Return [X, Y] of the center of cell containing provided text 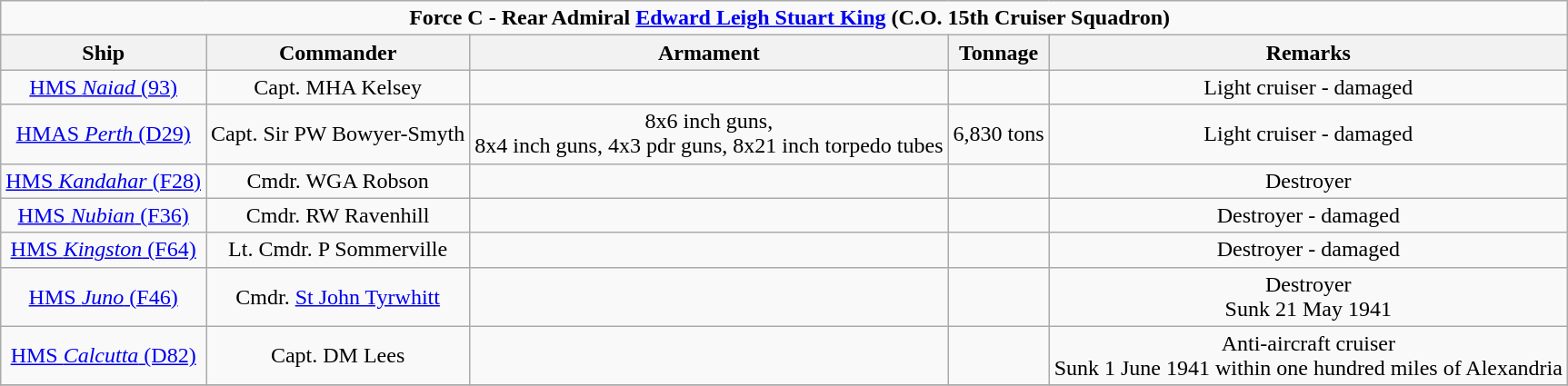
Cmdr. RW Ravenhill [338, 215]
Destroyer [1308, 181]
DestroyerSunk 21 May 1941 [1308, 296]
HMS Naiad (93) [104, 87]
HMS Kandahar (F28) [104, 181]
Capt. DM Lees [338, 356]
HMS Calcutta (D82) [104, 356]
Commander [338, 53]
Capt. Sir PW Bowyer-Smyth [338, 134]
HMS Kingston (F64) [104, 250]
Anti-aircraft cruiserSunk 1 June 1941 within one hundred miles of Alexandria [1308, 356]
HMS Nubian (F36) [104, 215]
Ship [104, 53]
Armament [709, 53]
6,830 tons [998, 134]
Tonnage [998, 53]
HMAS Perth (D29) [104, 134]
Cmdr. St John Tyrwhitt [338, 296]
Lt. Cmdr. P Sommerville [338, 250]
HMS Juno (F46) [104, 296]
Cmdr. WGA Robson [338, 181]
Force C - Rear Admiral Edward Leigh Stuart King (C.O. 15th Cruiser Squadron) [784, 18]
Remarks [1308, 53]
8x6 inch guns,8x4 inch guns, 4x3 pdr guns, 8x21 inch torpedo tubes [709, 134]
Capt. MHA Kelsey [338, 87]
